Identify which cell holds the provided text, then report its [x, y] central coordinate. 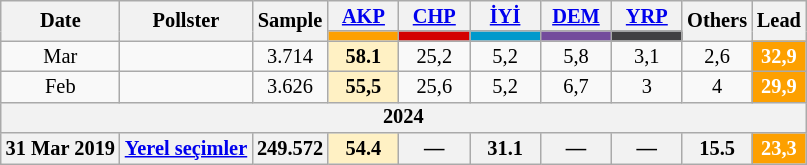
CHP [434, 16]
AKP [364, 16]
Lead [779, 20]
55,5 [364, 86]
YRP [646, 16]
58.1 [364, 56]
3,1 [646, 56]
Pollster [186, 20]
3.714 [290, 56]
31 Mar 2019 [60, 148]
54.4 [364, 148]
2024 [404, 118]
5,8 [576, 56]
23,3 [779, 148]
3.626 [290, 86]
4 [717, 86]
29,9 [779, 86]
Mar [60, 56]
25,6 [434, 86]
2,6 [717, 56]
Others [717, 20]
3 [646, 86]
249.572 [290, 148]
DEM [576, 16]
6,7 [576, 86]
32,9 [779, 56]
Yerel seçimler [186, 148]
Sample [290, 20]
25,2 [434, 56]
15.5 [717, 148]
Date [60, 20]
İYİ [506, 16]
Feb [60, 86]
31.1 [506, 148]
